Find where the given text appears and provide that cell's center as (x, y) coordinate. 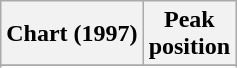
Chart (1997) (72, 34)
Peakposition (189, 34)
